From the cell containing the given text, extract its center point as (x, y) coordinate. 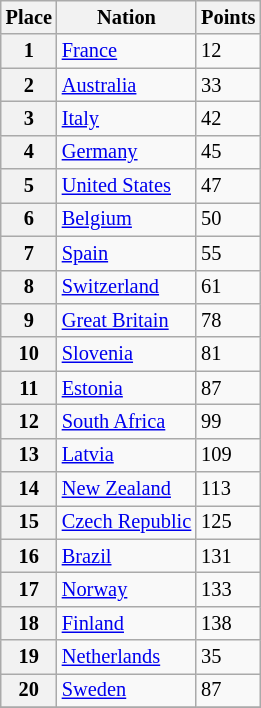
50 (228, 219)
Switzerland (126, 287)
45 (228, 152)
Australia (126, 85)
Belgium (126, 219)
14 (29, 489)
Place (29, 17)
55 (228, 253)
3 (29, 118)
113 (228, 489)
78 (228, 320)
Estonia (126, 388)
Germany (126, 152)
Netherlands (126, 657)
Italy (126, 118)
8 (29, 287)
15 (29, 522)
Finland (126, 623)
125 (228, 522)
19 (29, 657)
16 (29, 556)
Slovenia (126, 354)
9 (29, 320)
11 (29, 388)
109 (228, 455)
Norway (126, 589)
81 (228, 354)
42 (228, 118)
99 (228, 421)
Latvia (126, 455)
Sweden (126, 690)
20 (29, 690)
Czech Republic (126, 522)
10 (29, 354)
6 (29, 219)
Spain (126, 253)
France (126, 51)
5 (29, 186)
47 (228, 186)
18 (29, 623)
2 (29, 85)
Brazil (126, 556)
Nation (126, 17)
33 (228, 85)
United States (126, 186)
Great Britain (126, 320)
1 (29, 51)
133 (228, 589)
7 (29, 253)
61 (228, 287)
South Africa (126, 421)
13 (29, 455)
131 (228, 556)
17 (29, 589)
138 (228, 623)
35 (228, 657)
4 (29, 152)
New Zealand (126, 489)
Points (228, 17)
